Pinpoint the cell where the given text exists, returning its (X, Y) midpoint coordinate. 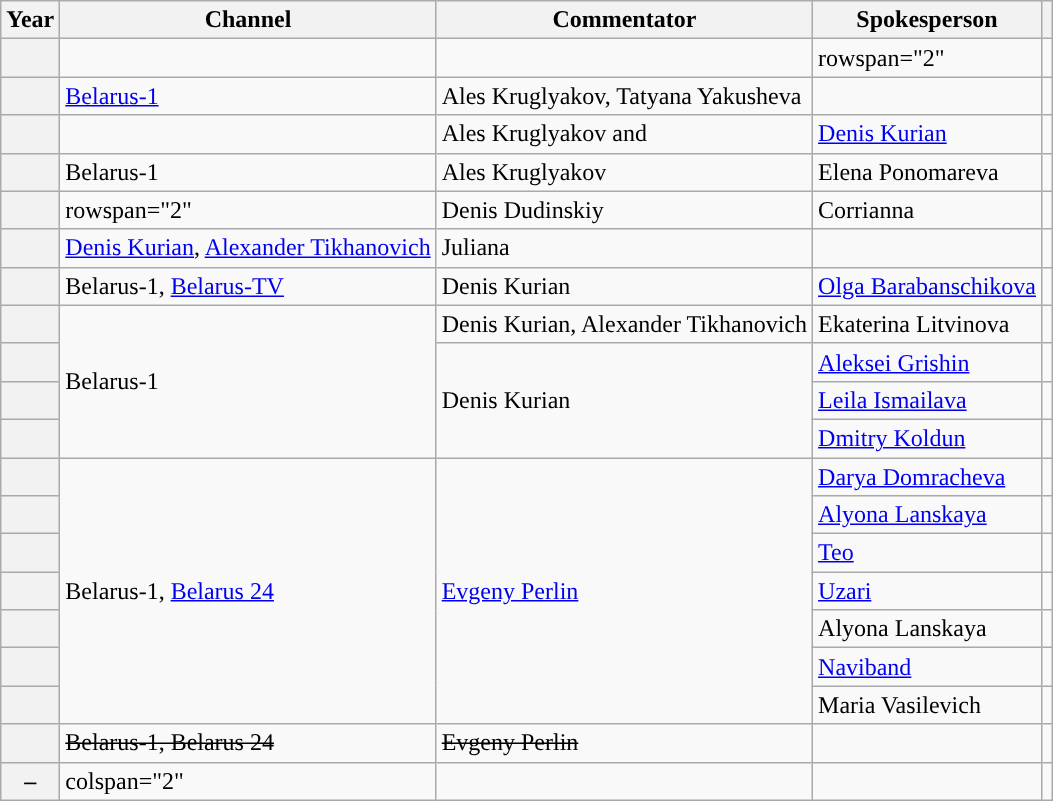
Corrianna (928, 210)
Aleksei Grishin (928, 362)
Dmitry Koldun (928, 438)
– (30, 781)
Ales Kruglyakov, Tatyana Yakusheva (624, 96)
Teo (928, 553)
Belarus-1, Belarus-TV (248, 286)
colspan="2" (248, 781)
Leila Ismailava (928, 400)
Elena Ponomareva (928, 172)
Olga Barabanschikova (928, 286)
Darya Domracheva (928, 477)
Maria Vasilevich (928, 705)
Ales Kruglyakov and (624, 134)
Spokesperson (928, 20)
Channel (248, 20)
Year (30, 20)
Ales Kruglyakov (624, 172)
Ekaterina Litvinova (928, 324)
Uzari (928, 591)
Naviband (928, 667)
Denis Dudinskiy (624, 210)
Commentator (624, 20)
Juliana (624, 248)
